Identify which cell holds the provided text, then report its (X, Y) central coordinate. 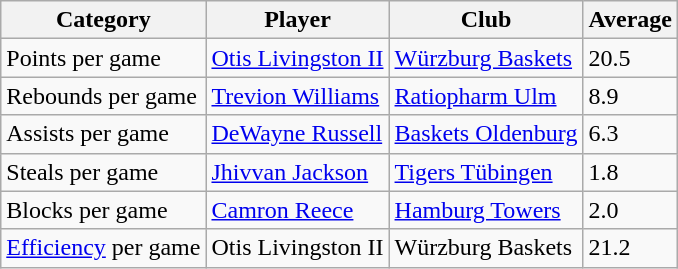
Club (486, 20)
Player (298, 20)
Blocks per game (104, 210)
6.3 (630, 134)
Average (630, 20)
Points per game (104, 58)
Assists per game (104, 134)
Tigers Tübingen (486, 172)
Steals per game (104, 172)
1.8 (630, 172)
Jhivvan Jackson (298, 172)
Rebounds per game (104, 96)
Camron Reece (298, 210)
20.5 (630, 58)
Trevion Williams (298, 96)
DeWayne Russell (298, 134)
Hamburg Towers (486, 210)
8.9 (630, 96)
Efficiency per game (104, 248)
21.2 (630, 248)
Ratiopharm Ulm (486, 96)
Baskets Oldenburg (486, 134)
Category (104, 20)
2.0 (630, 210)
